Scan for the cell matching the given text and deliver its [X, Y] coordinate at center. 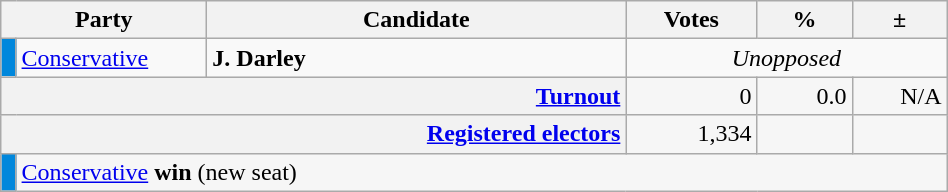
Conservative [112, 58]
J. Darley [416, 58]
Unopposed [786, 58]
± [900, 20]
% [804, 20]
1,334 [692, 134]
Votes [692, 20]
Candidate [416, 20]
Party [104, 20]
0 [692, 96]
N/A [900, 96]
0.0 [804, 96]
Turnout [314, 96]
Registered electors [314, 134]
Conservative win (new seat) [482, 172]
